Output the [X, Y] coordinate of the center of the cell containing the given text.  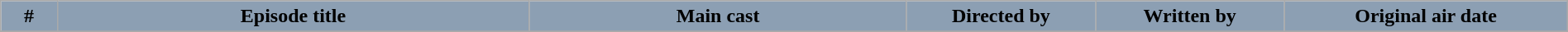
Episode title [293, 16]
# [29, 16]
Directed by [1001, 16]
Main cast [718, 16]
Written by [1190, 16]
Original air date [1426, 16]
